Identify which cell holds the provided text, then report its [X, Y] central coordinate. 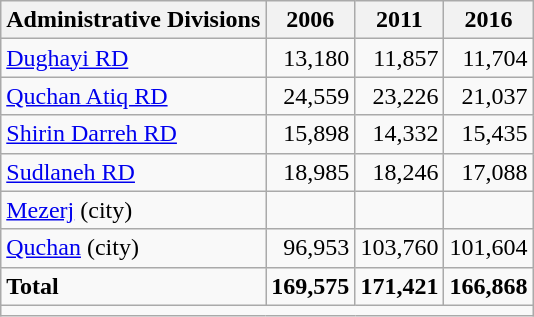
15,898 [310, 134]
101,604 [488, 248]
18,985 [310, 172]
17,088 [488, 172]
Dughayi RD [134, 58]
169,575 [310, 286]
Total [134, 286]
11,704 [488, 58]
Quchan Atiq RD [134, 96]
Shirin Darreh RD [134, 134]
Administrative Divisions [134, 20]
23,226 [400, 96]
24,559 [310, 96]
2011 [400, 20]
18,246 [400, 172]
103,760 [400, 248]
Quchan (city) [134, 248]
21,037 [488, 96]
Mezerj (city) [134, 210]
14,332 [400, 134]
171,421 [400, 286]
2006 [310, 20]
Sudlaneh RD [134, 172]
13,180 [310, 58]
11,857 [400, 58]
2016 [488, 20]
15,435 [488, 134]
166,868 [488, 286]
96,953 [310, 248]
